Locate the cell with the specified text and output its (X, Y) center coordinate. 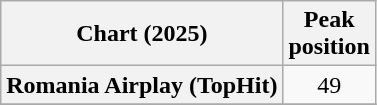
Romania Airplay (TopHit) (142, 85)
49 (329, 85)
Peakposition (329, 34)
Chart (2025) (142, 34)
